Extract the (X, Y) coordinate from the center of the cell holding the provided text.  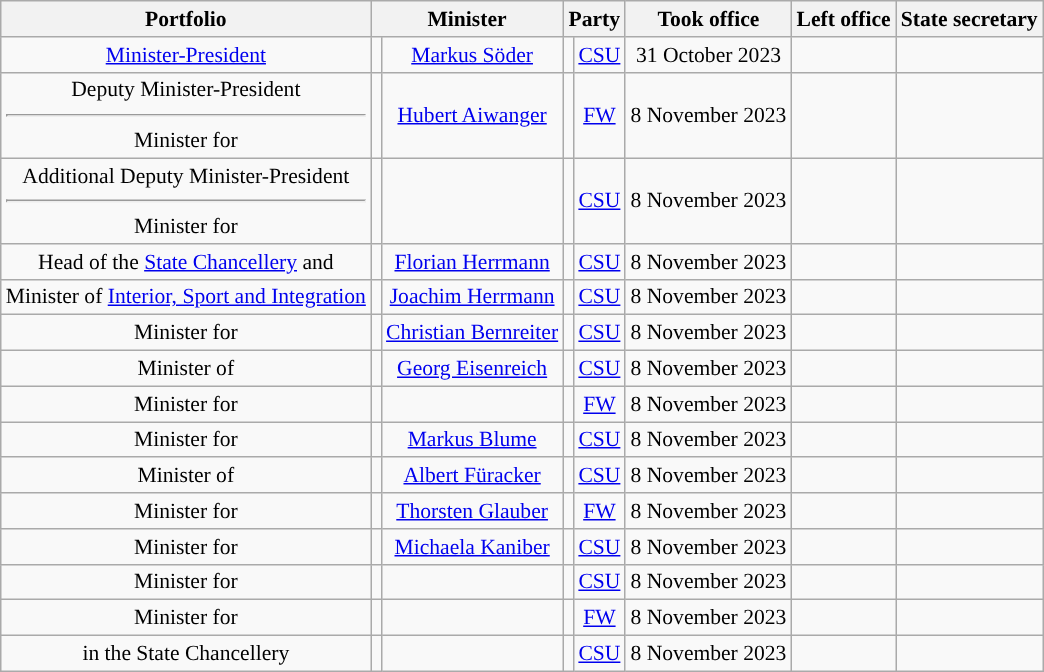
Left office (843, 19)
Florian Herrmann (472, 262)
Christian Bernreiter (472, 333)
Head of the State Chancellery and (186, 262)
Portfolio (186, 19)
Albert Füracker (472, 476)
Minister-President (186, 55)
State secretary (970, 19)
31 October 2023 (708, 55)
in the State Chancellery (186, 654)
Party (594, 19)
Deputy Minister-PresidentMinister for (186, 115)
Thorsten Glauber (472, 511)
Minister (467, 19)
Additional Deputy Minister-PresidentMinister for (186, 201)
Michaela Kaniber (472, 547)
Minister of Interior, Sport and Integration (186, 297)
Joachim Herrmann (472, 297)
Took office (708, 19)
Markus Blume (472, 440)
Georg Eisenreich (472, 369)
Markus Söder (472, 55)
Hubert Aiwanger (472, 115)
